Return (X, Y) of the center of cell containing provided text 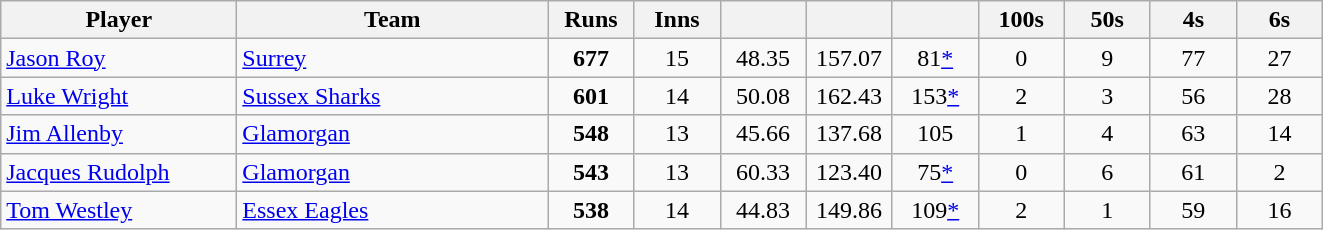
15 (677, 58)
Tom Westley (119, 210)
59 (1193, 210)
50s (1107, 20)
100s (1021, 20)
63 (1193, 134)
153* (935, 96)
27 (1279, 58)
109* (935, 210)
162.43 (849, 96)
61 (1193, 172)
60.33 (763, 172)
105 (935, 134)
Surrey (392, 58)
50.08 (763, 96)
601 (591, 96)
81* (935, 58)
77 (1193, 58)
28 (1279, 96)
Jason Roy (119, 58)
Runs (591, 20)
45.66 (763, 134)
56 (1193, 96)
9 (1107, 58)
Jacques Rudolph (119, 172)
538 (591, 210)
Jim Allenby (119, 134)
Inns (677, 20)
543 (591, 172)
677 (591, 58)
48.35 (763, 58)
16 (1279, 210)
4 (1107, 134)
3 (1107, 96)
149.86 (849, 210)
Luke Wright (119, 96)
Sussex Sharks (392, 96)
Team (392, 20)
44.83 (763, 210)
123.40 (849, 172)
157.07 (849, 58)
75* (935, 172)
137.68 (849, 134)
548 (591, 134)
Essex Eagles (392, 210)
4s (1193, 20)
Player (119, 20)
6s (1279, 20)
6 (1107, 172)
